Find where the given text appears and provide that cell's center as (X, Y) coordinate. 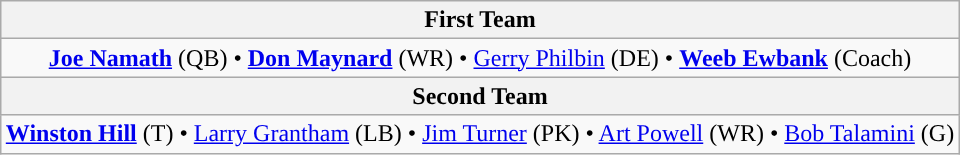
Second Team (480, 96)
Winston Hill (T) • Larry Grantham (LB) • Jim Turner (PK) • Art Powell (WR) • Bob Talamini (G) (480, 134)
First Team (480, 20)
Joe Namath (QB) • Don Maynard (WR) • Gerry Philbin (DE) • Weeb Ewbank (Coach) (480, 58)
